Detect which cell encompasses the target text, then output its (X, Y) center coordinate. 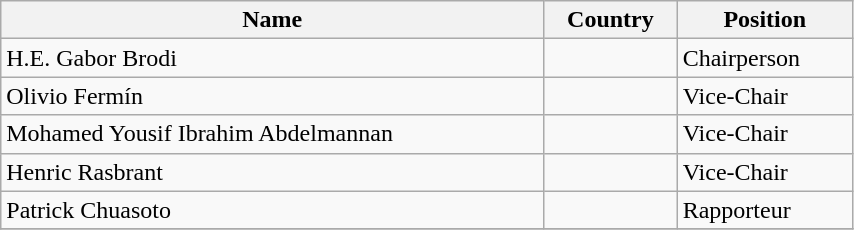
Country (610, 20)
Chairperson (764, 58)
Rapporteur (764, 210)
Henric Rasbrant (272, 172)
H.E. Gabor Brodi (272, 58)
Olivio Fermín (272, 96)
Patrick Chuasoto (272, 210)
Position (764, 20)
Name (272, 20)
Mohamed Yousif Ibrahim Abdelmannan (272, 134)
